Return [x, y] of the center of cell containing provided text 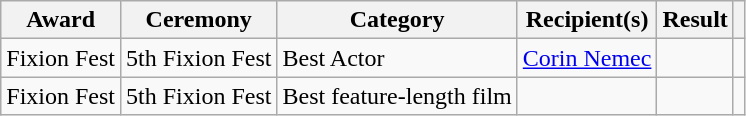
Recipient(s) [587, 20]
Corin Nemec [587, 58]
Ceremony [199, 20]
Award [61, 20]
Category [397, 20]
Result [695, 20]
Best feature-length film [397, 96]
Best Actor [397, 58]
